Provide the [X, Y] coordinate of the cell's center where the given text is located.  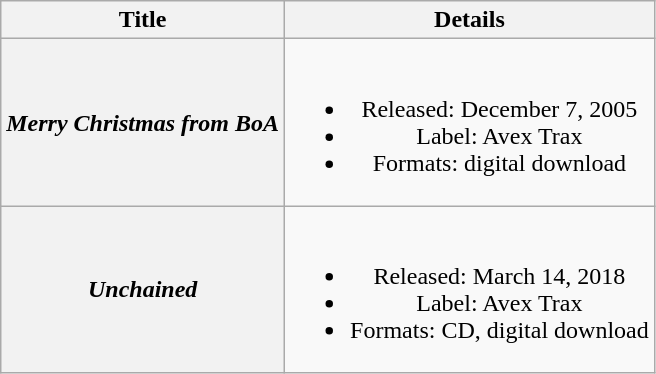
Unchained [143, 290]
Merry Christmas from BoA [143, 122]
Released: March 14, 2018Label: Avex TraxFormats: CD, digital download [470, 290]
Details [470, 20]
Title [143, 20]
Released: December 7, 2005Label: Avex TraxFormats: digital download [470, 122]
